Output the [x, y] coordinate of the center of the cell containing the given text.  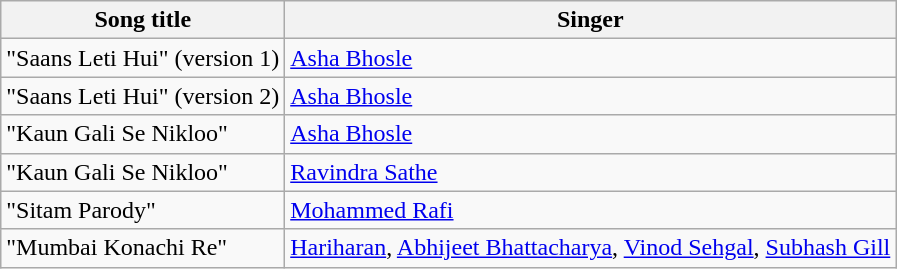
Song title [143, 20]
"Saans Leti Hui" (version 2) [143, 96]
Ravindra Sathe [590, 172]
"Sitam Parody" [143, 210]
Mohammed Rafi [590, 210]
"Mumbai Konachi Re" [143, 248]
Hariharan, Abhijeet Bhattacharya, Vinod Sehgal, Subhash Gill [590, 248]
Singer [590, 20]
"Saans Leti Hui" (version 1) [143, 58]
